Detect which cell encompasses the target text, then output its [X, Y] center coordinate. 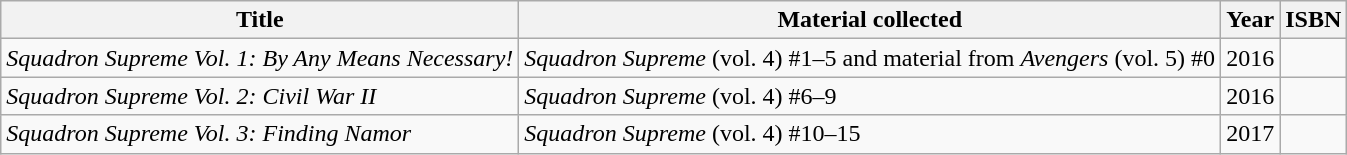
Squadron Supreme Vol. 1: By Any Means Necessary! [260, 58]
Squadron Supreme (vol. 4) #10–15 [870, 134]
Year [1250, 20]
ISBN [1314, 20]
Squadron Supreme (vol. 4) #6–9 [870, 96]
Squadron Supreme Vol. 2: Civil War II [260, 96]
Title [260, 20]
Squadron Supreme Vol. 3: Finding Namor [260, 134]
Squadron Supreme (vol. 4) #1–5 and material from Avengers (vol. 5) #0 [870, 58]
2017 [1250, 134]
Material collected [870, 20]
